Provide the (x, y) coordinate of the cell's center where the given text is located.  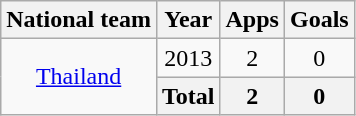
Thailand (79, 77)
Apps (252, 20)
Total (188, 96)
National team (79, 20)
Goals (319, 20)
2013 (188, 58)
Year (188, 20)
